Output the (X, Y) coordinate of the center of the cell containing the given text.  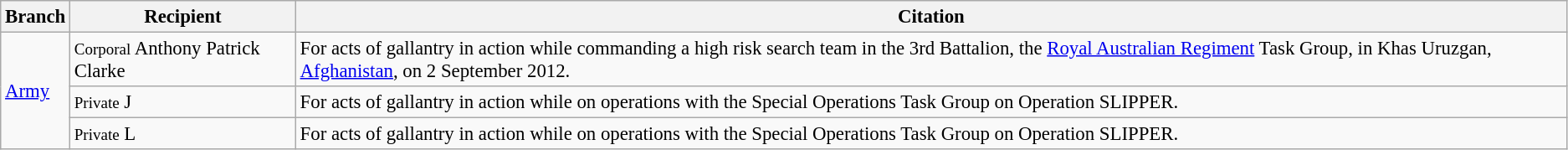
Private L (183, 134)
Citation (930, 17)
Corporal Anthony Patrick Clarke (183, 60)
Army (35, 91)
Recipient (183, 17)
Private J (183, 102)
Branch (35, 17)
